Determine the [X, Y] coordinate at the center of the cell enclosing the given text.  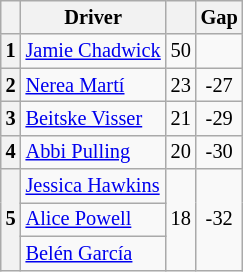
-32 [220, 220]
Beitske Visser [94, 118]
Nerea Martí [94, 85]
Alice Powell [94, 219]
18 [181, 220]
-29 [220, 118]
Jessica Hawkins [94, 186]
Abbi Pulling [94, 152]
Belén García [94, 253]
23 [181, 85]
Driver [94, 17]
5 [11, 220]
50 [181, 51]
1 [11, 51]
-30 [220, 152]
Jamie Chadwick [94, 51]
21 [181, 118]
-27 [220, 85]
4 [11, 152]
20 [181, 152]
2 [11, 85]
Gap [220, 17]
3 [11, 118]
